From the cell containing the given text, extract its center point as (X, Y) coordinate. 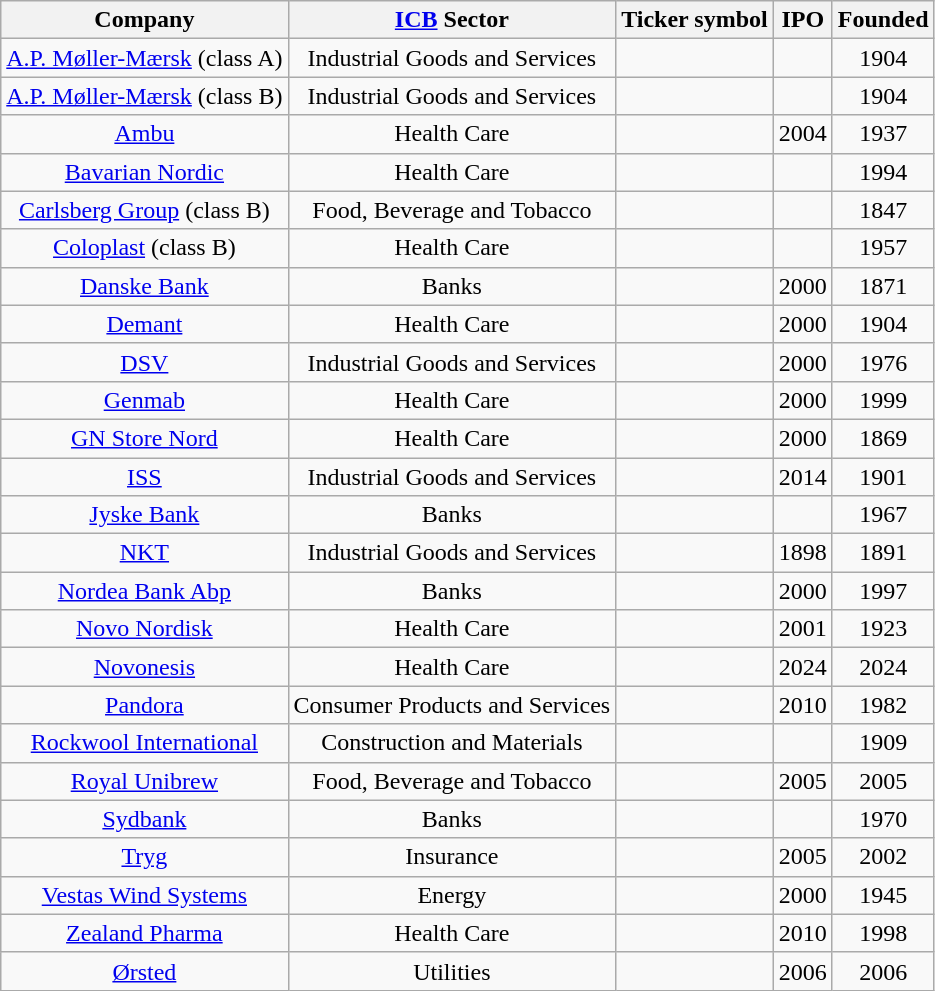
Novonesis (144, 667)
Zealand Pharma (144, 933)
DSV (144, 362)
Utilities (452, 971)
Danske Bank (144, 286)
2014 (802, 477)
1909 (883, 743)
A.P. Møller-Mærsk (class A) (144, 58)
Coloplast (class B) (144, 248)
Novo Nordisk (144, 629)
Founded (883, 20)
1967 (883, 515)
Tryg (144, 857)
2002 (883, 857)
Sydbank (144, 819)
Jyske Bank (144, 515)
1847 (883, 210)
A.P. Møller-Mærsk (class B) (144, 96)
IPO (802, 20)
1898 (802, 553)
Company (144, 20)
1994 (883, 172)
GN Store Nord (144, 438)
Insurance (452, 857)
1937 (883, 134)
1901 (883, 477)
Genmab (144, 400)
1970 (883, 819)
Construction and Materials (452, 743)
Carlsberg Group (class B) (144, 210)
ICB Sector (452, 20)
NKT (144, 553)
Vestas Wind Systems (144, 895)
1998 (883, 933)
Rockwool International (144, 743)
1976 (883, 362)
2004 (802, 134)
1997 (883, 591)
Consumer Products and Services (452, 705)
1945 (883, 895)
1891 (883, 553)
1871 (883, 286)
Ticker symbol (695, 20)
1869 (883, 438)
Demant (144, 324)
1999 (883, 400)
1982 (883, 705)
Pandora (144, 705)
Energy (452, 895)
Bavarian Nordic (144, 172)
Royal Unibrew (144, 781)
Ørsted (144, 971)
ISS (144, 477)
1957 (883, 248)
Ambu (144, 134)
Nordea Bank Abp (144, 591)
1923 (883, 629)
2001 (802, 629)
